Scan for the cell matching the given text and deliver its (x, y) coordinate at center. 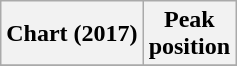
Peakposition (189, 34)
Chart (2017) (72, 34)
